From the cell containing the given text, extract its center point as [X, Y] coordinate. 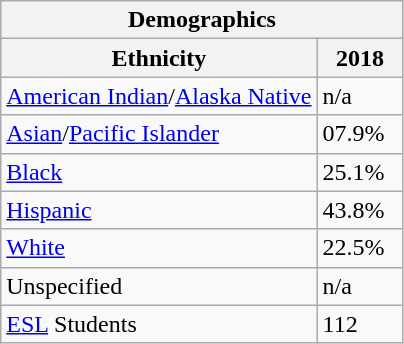
American Indian/Alaska Native [159, 96]
07.9% [360, 134]
43.8% [360, 210]
25.1% [360, 172]
Demographics [202, 20]
Hispanic [159, 210]
Asian/Pacific Islander [159, 134]
Unspecified [159, 286]
22.5% [360, 248]
ESL Students [159, 324]
Ethnicity [159, 58]
Black [159, 172]
112 [360, 324]
White [159, 248]
2018 [360, 58]
